Identify which cell holds the provided text, then report its (X, Y) central coordinate. 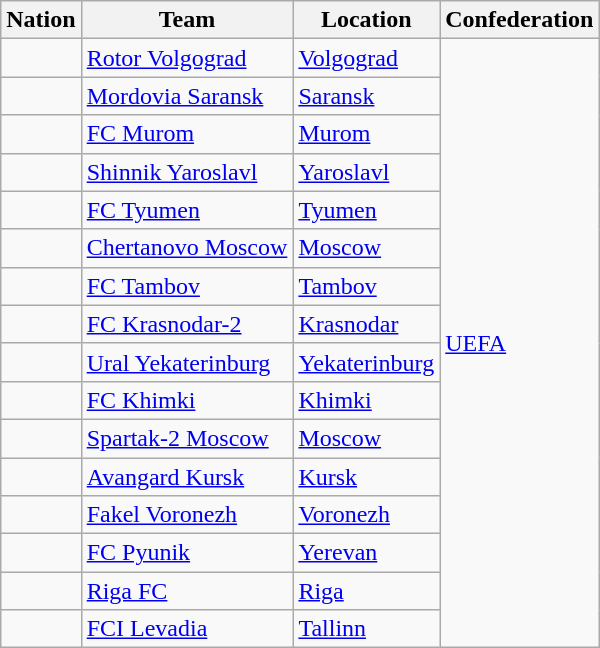
Kursk (366, 477)
FC Tambov (187, 286)
Team (187, 20)
Yekaterinburg (366, 362)
Volgograd (366, 58)
FC Khimki (187, 400)
Khimki (366, 400)
Mordovia Saransk (187, 96)
FC Pyunik (187, 553)
Yaroslavl (366, 172)
Chertanovo Moscow (187, 248)
Avangard Kursk (187, 477)
Saransk (366, 96)
Tyumen (366, 210)
FC Murom (187, 134)
Rotor Volgograd (187, 58)
Tallinn (366, 629)
Location (366, 20)
Ural Yekaterinburg (187, 362)
Fakel Voronezh (187, 515)
Krasnodar (366, 324)
Nation (41, 20)
Confederation (520, 20)
FC Krasnodar-2 (187, 324)
Murom (366, 134)
UEFA (520, 344)
FC Tyumen (187, 210)
Shinnik Yaroslavl (187, 172)
Tambov (366, 286)
Voronezh (366, 515)
Spartak-2 Moscow (187, 438)
Riga FC (187, 591)
Yerevan (366, 553)
FCI Levadia (187, 629)
Riga (366, 591)
